Capture the cell that displays the provided text and extract its [x, y] central coordinate. 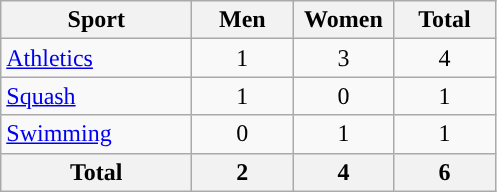
2 [242, 172]
3 [344, 58]
Sport [96, 20]
Swimming [96, 134]
Athletics [96, 58]
Women [344, 20]
Squash [96, 96]
6 [444, 172]
Men [242, 20]
